Return the (X, Y) coordinate for the center point of the cell that contains the specified text.  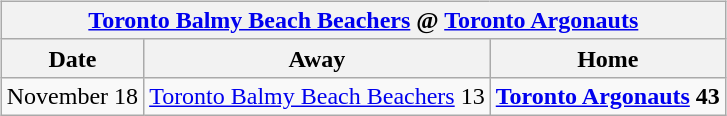
Toronto Balmy Beach Beachers @ Toronto Argonauts (363, 20)
November 18 (72, 96)
Toronto Balmy Beach Beachers 13 (318, 96)
Home (608, 58)
Away (318, 58)
Date (72, 58)
Toronto Argonauts 43 (608, 96)
